Return the [X, Y] coordinate for the center point of the cell that contains the specified text.  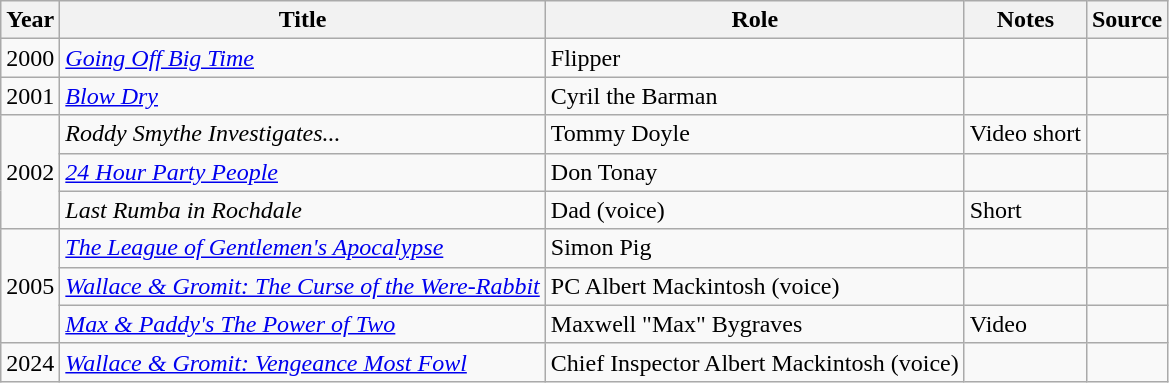
Dad (voice) [754, 210]
Flipper [754, 58]
Title [302, 20]
Role [754, 20]
Simon Pig [754, 248]
Maxwell "Max" Bygraves [754, 324]
2000 [30, 58]
Short [1025, 210]
Video [1025, 324]
Blow Dry [302, 96]
Chief Inspector Albert Mackintosh (voice) [754, 362]
PC Albert Mackintosh (voice) [754, 286]
Source [1126, 20]
Max & Paddy's The Power of Two [302, 324]
Going Off Big Time [302, 58]
The League of Gentlemen's Apocalypse [302, 248]
Notes [1025, 20]
Cyril the Barman [754, 96]
24 Hour Party People [302, 172]
Last Rumba in Rochdale [302, 210]
2024 [30, 362]
Wallace & Gromit: Vengeance Most Fowl [302, 362]
Wallace & Gromit: The Curse of the Were-Rabbit [302, 286]
Tommy Doyle [754, 134]
Video short [1025, 134]
2002 [30, 172]
Year [30, 20]
2005 [30, 286]
Don Tonay [754, 172]
Roddy Smythe Investigates... [302, 134]
2001 [30, 96]
